Locate the cell with the specified text and output its (x, y) center coordinate. 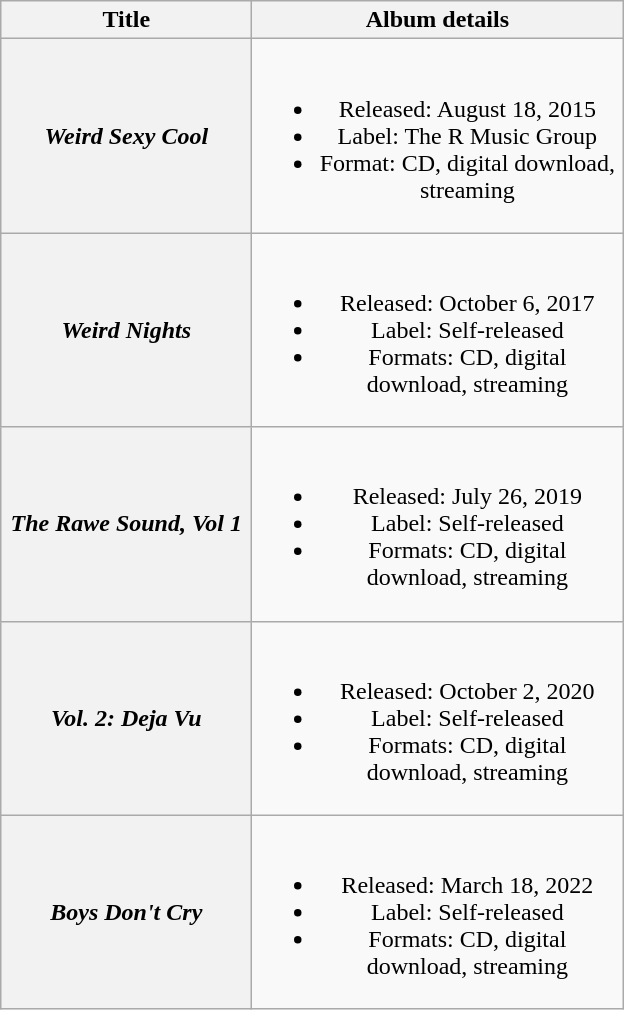
Released: August 18, 2015Label: The R Music GroupFormat: CD, digital download, streaming (438, 136)
Weird Nights (126, 330)
Released: October 2, 2020Label: Self-releasedFormats: CD, digital download, streaming (438, 718)
Vol. 2: Deja Vu (126, 718)
The Rawe Sound, Vol 1 (126, 524)
Weird Sexy Cool (126, 136)
Released: July 26, 2019Label: Self-releasedFormats: CD, digital download, streaming (438, 524)
Title (126, 20)
Released: October 6, 2017Label: Self-releasedFormats: CD, digital download, streaming (438, 330)
Album details (438, 20)
Released: March 18, 2022Label: Self-releasedFormats: CD, digital download, streaming (438, 912)
Boys Don't Cry (126, 912)
